Identify which cell holds the provided text, then report its (x, y) central coordinate. 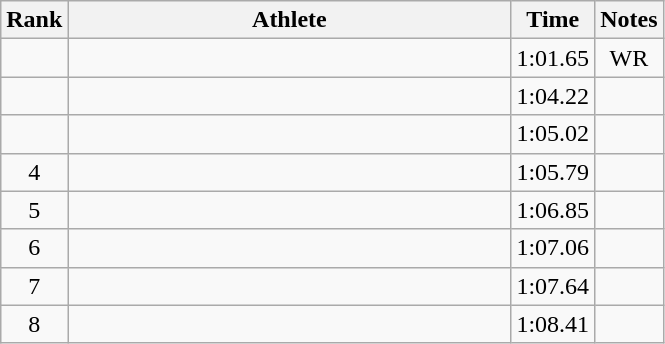
6 (34, 248)
4 (34, 172)
1:06.85 (553, 210)
7 (34, 286)
Athlete (290, 20)
5 (34, 210)
1:07.64 (553, 286)
Notes (629, 20)
1:07.06 (553, 248)
Time (553, 20)
1:01.65 (553, 58)
1:08.41 (553, 324)
1:05.79 (553, 172)
8 (34, 324)
1:04.22 (553, 96)
Rank (34, 20)
WR (629, 58)
1:05.02 (553, 134)
